Detect which cell encompasses the target text, then output its (X, Y) center coordinate. 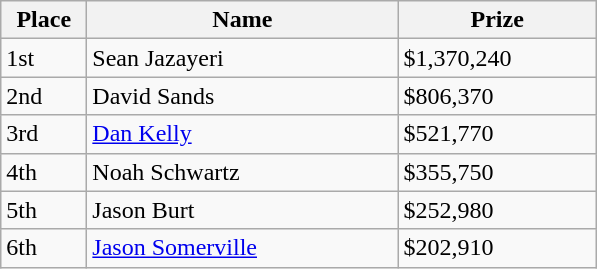
Prize (498, 20)
Jason Somerville (242, 248)
Jason Burt (242, 210)
$252,980 (498, 210)
Place (44, 20)
Name (242, 20)
$202,910 (498, 248)
David Sands (242, 96)
$806,370 (498, 96)
$355,750 (498, 172)
5th (44, 210)
$521,770 (498, 134)
6th (44, 248)
4th (44, 172)
1st (44, 58)
$1,370,240 (498, 58)
3rd (44, 134)
Sean Jazayeri (242, 58)
Dan Kelly (242, 134)
Noah Schwartz (242, 172)
2nd (44, 96)
